Scan for the cell matching the given text and deliver its [x, y] coordinate at center. 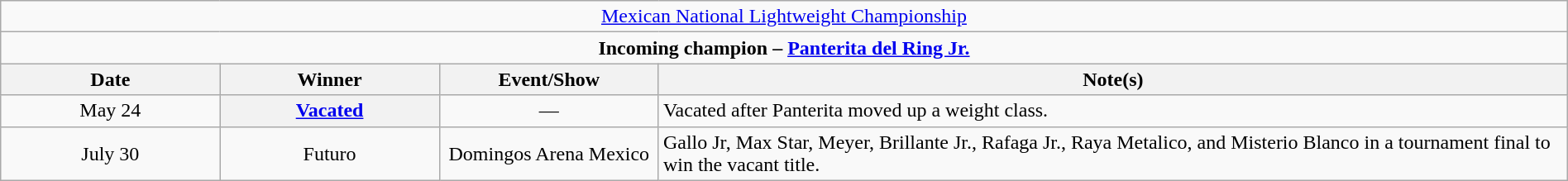
May 24 [111, 111]
Domingos Arena Mexico [549, 154]
Incoming champion – Panterita del Ring Jr. [784, 48]
— [549, 111]
Futuro [329, 154]
Vacated after Panterita moved up a weight class. [1113, 111]
Mexican National Lightweight Championship [784, 17]
Gallo Jr, Max Star, Meyer, Brillante Jr., Rafaga Jr., Raya Metalico, and Misterio Blanco in a tournament final to win the vacant title. [1113, 154]
Date [111, 79]
Note(s) [1113, 79]
Event/Show [549, 79]
July 30 [111, 154]
Vacated [329, 111]
Winner [329, 79]
